For the text-containing cell, return its midpoint in (X, Y) coordinate format. 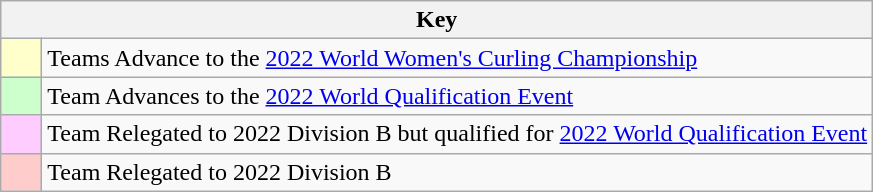
Team Advances to the 2022 World Qualification Event (458, 96)
Team Relegated to 2022 Division B but qualified for 2022 World Qualification Event (458, 134)
Key (437, 20)
Teams Advance to the 2022 World Women's Curling Championship (458, 58)
Team Relegated to 2022 Division B (458, 172)
